Detect which cell encompasses the target text, then output its [X, Y] center coordinate. 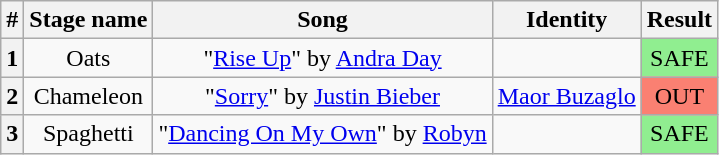
Maor Buzaglo [566, 96]
"Dancing On My Own" by Robyn [322, 134]
Song [322, 20]
OUT [679, 96]
3 [12, 134]
2 [12, 96]
Identity [566, 20]
# [12, 20]
Spaghetti [88, 134]
"Rise Up" by Andra Day [322, 58]
Stage name [88, 20]
Result [679, 20]
"Sorry" by Justin Bieber [322, 96]
Chameleon [88, 96]
Oats [88, 58]
1 [12, 58]
